Pinpoint the cell where the given text exists, returning its [X, Y] midpoint coordinate. 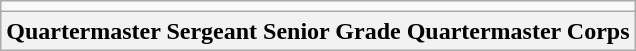
Quartermaster Sergeant Senior Grade Quartermaster Corps [318, 31]
